From the cell containing the given text, extract its center point as [x, y] coordinate. 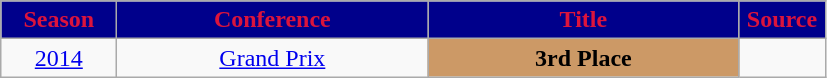
3rd Place [584, 58]
Season [59, 20]
2014 [59, 58]
Title [584, 20]
Grand Prix [272, 58]
Conference [272, 20]
Source [782, 20]
